From the cell containing the given text, extract its center point as (X, Y) coordinate. 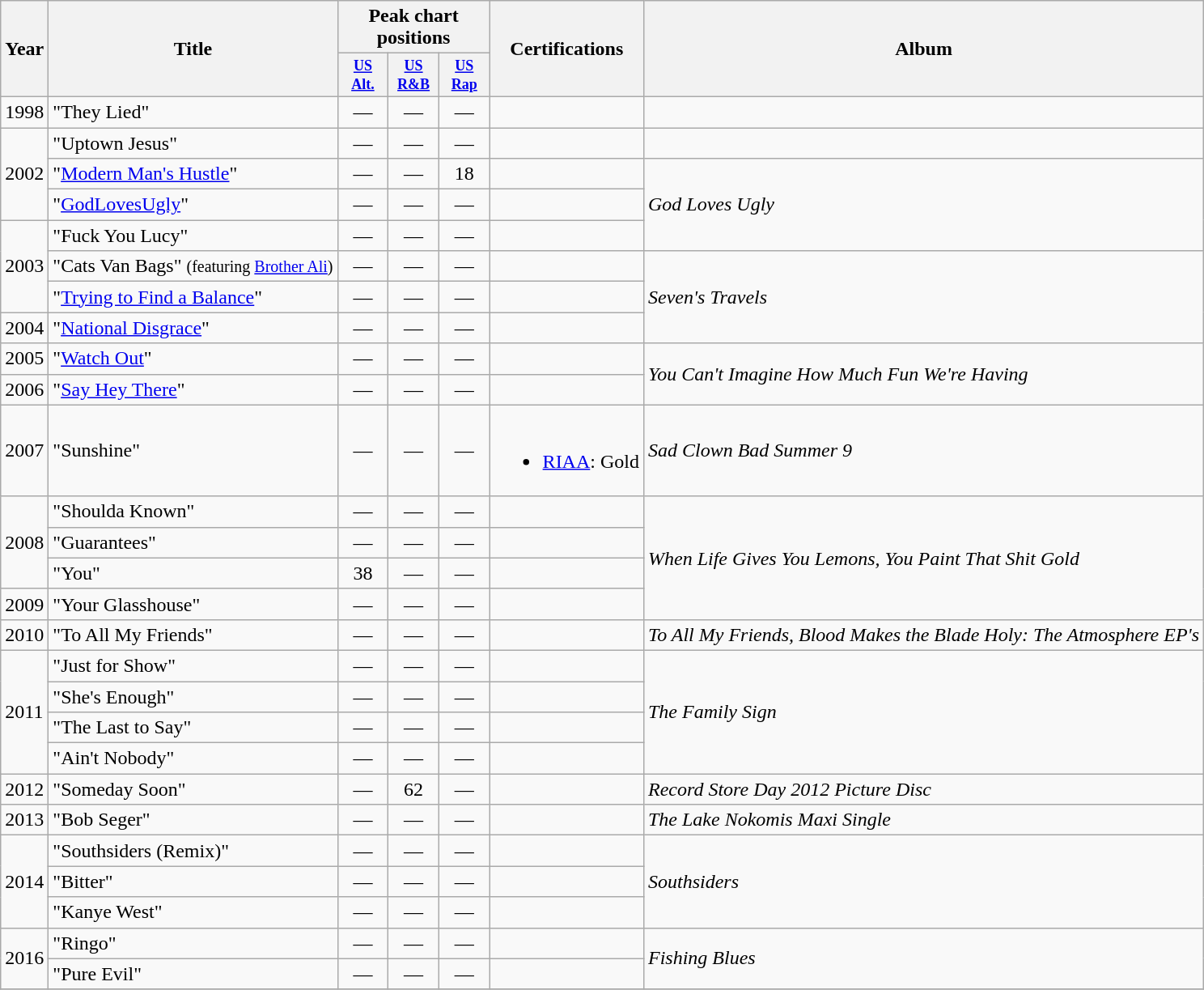
2013 (24, 820)
"GodLovesUgly" (193, 205)
1998 (24, 112)
2011 (24, 712)
Record Store Day 2012 Picture Disc (923, 789)
2002 (24, 174)
"Say Hey There" (193, 389)
Title (193, 49)
"The Last to Say" (193, 728)
"Just for Show" (193, 665)
"National Disgrace" (193, 328)
"Fuck You Lucy" (193, 236)
Certifications (566, 49)
62 (414, 789)
2010 (24, 635)
When Life Gives You Lemons, You Paint That Shit Gold (923, 558)
Sad Clown Bad Summer 9 (923, 450)
2009 (24, 604)
2008 (24, 542)
Southsiders (923, 882)
2016 (24, 958)
Seven's Travels (923, 297)
"Cats Van Bags" (featuring Brother Ali) (193, 266)
"Kanye West" (193, 912)
To All My Friends, Blood Makes the Blade Holy: The Atmosphere EP's (923, 635)
"Southsiders (Remix)" (193, 851)
2014 (24, 882)
USR&B (414, 75)
18 (464, 174)
The Family Sign (923, 712)
Peak chart positions (413, 28)
"You" (193, 573)
2006 (24, 389)
"They Lied" (193, 112)
2007 (24, 450)
"Uptown Jesus" (193, 143)
USRap (464, 75)
"Someday Soon" (193, 789)
"Trying to Find a Balance" (193, 297)
38 (362, 573)
"Modern Man's Hustle" (193, 174)
The Lake Nokomis Maxi Single (923, 820)
2004 (24, 328)
"Shoulda Known" (193, 512)
RIAA: Gold (566, 450)
"Guarantees" (193, 542)
USAlt. (362, 75)
Fishing Blues (923, 958)
"Bob Seger" (193, 820)
"Pure Evil" (193, 974)
Album (923, 49)
2005 (24, 359)
2003 (24, 266)
You Can't Imagine How Much Fun We're Having (923, 374)
"Your Glasshouse" (193, 604)
"To All My Friends" (193, 635)
Year (24, 49)
"Bitter" (193, 882)
God Loves Ugly (923, 205)
2012 (24, 789)
"She's Enough" (193, 697)
"Ringo" (193, 943)
"Watch Out" (193, 359)
"Sunshine" (193, 450)
"Ain't Nobody" (193, 758)
